Provide the (x, y) coordinate of the cell's center where the given text is located.  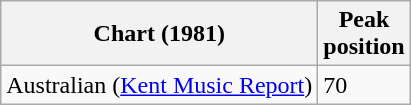
Peakposition (364, 34)
70 (364, 85)
Australian (Kent Music Report) (160, 85)
Chart (1981) (160, 34)
